Pinpoint the cell where the given text exists, returning its [X, Y] midpoint coordinate. 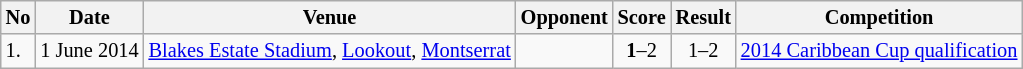
1. [18, 51]
1 June 2014 [89, 51]
Score [642, 17]
Competition [880, 17]
Date [89, 17]
Blakes Estate Stadium, Lookout, Montserrat [330, 51]
Opponent [564, 17]
Result [704, 17]
2014 Caribbean Cup qualification [880, 51]
Venue [330, 17]
No [18, 17]
